Return the (X, Y) coordinate for the center point of the cell that contains the specified text.  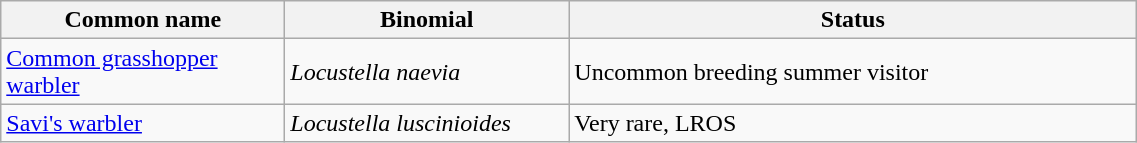
Status (853, 20)
Very rare, LROS (853, 123)
Savi's warbler (143, 123)
Locustella luscinioides (427, 123)
Common grasshopper warbler (143, 72)
Locustella naevia (427, 72)
Uncommon breeding summer visitor (853, 72)
Common name (143, 20)
Binomial (427, 20)
